Determine the [X, Y] coordinate at the center of the cell enclosing the given text.  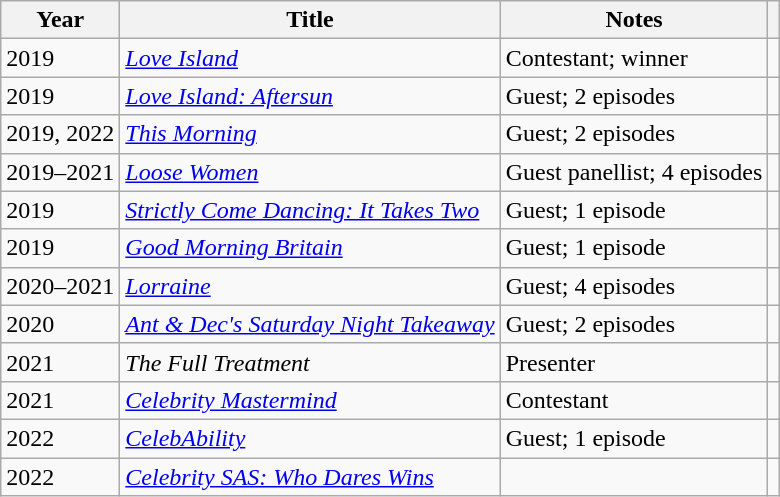
Strictly Come Dancing: It Takes Two [310, 210]
Contestant [634, 400]
Celebrity SAS: Who Dares Wins [310, 477]
2019–2021 [60, 172]
Guest; 4 episodes [634, 286]
This Morning [310, 134]
Title [310, 20]
Lorraine [310, 286]
Notes [634, 20]
Year [60, 20]
Love Island: Aftersun [310, 96]
Good Morning Britain [310, 248]
Loose Women [310, 172]
The Full Treatment [310, 362]
Ant & Dec's Saturday Night Takeaway [310, 324]
Presenter [634, 362]
CelebAbility [310, 438]
Celebrity Mastermind [310, 400]
2020 [60, 324]
2019, 2022 [60, 134]
Love Island [310, 58]
2020–2021 [60, 286]
Contestant; winner [634, 58]
Guest panellist; 4 episodes [634, 172]
